Scan for the cell matching the given text and deliver its (x, y) coordinate at center. 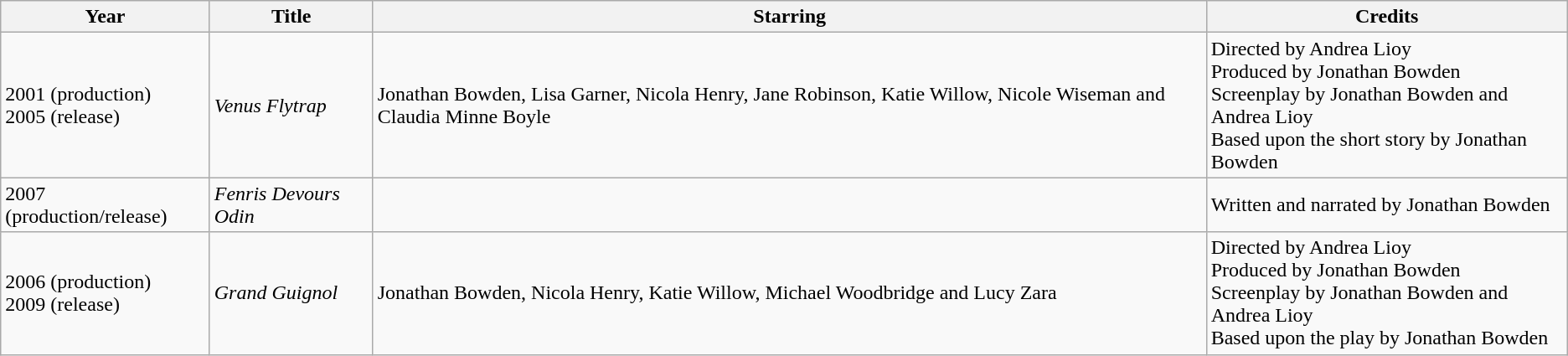
Written and narrated by Jonathan Bowden (1387, 204)
2001 (production)2005 (release) (106, 106)
2007 (production/release) (106, 204)
Grand Guignol (291, 293)
Fenris Devours Odin (291, 204)
Venus Flytrap (291, 106)
Starring (789, 17)
Directed by Andrea LioyProduced by Jonathan BowdenScreenplay by Jonathan Bowden and Andrea LioyBased upon the play by Jonathan Bowden (1387, 293)
2006 (production)2009 (release) (106, 293)
Year (106, 17)
Jonathan Bowden, Nicola Henry, Katie Willow, Michael Woodbridge and Lucy Zara (789, 293)
Title (291, 17)
Directed by Andrea LioyProduced by Jonathan BowdenScreenplay by Jonathan Bowden and Andrea LioyBased upon the short story by Jonathan Bowden (1387, 106)
Jonathan Bowden, Lisa Garner, Nicola Henry, Jane Robinson, Katie Willow, Nicole Wiseman and Claudia Minne Boyle (789, 106)
Credits (1387, 17)
